Return the [x, y] coordinate for the center point of the cell that contains the specified text.  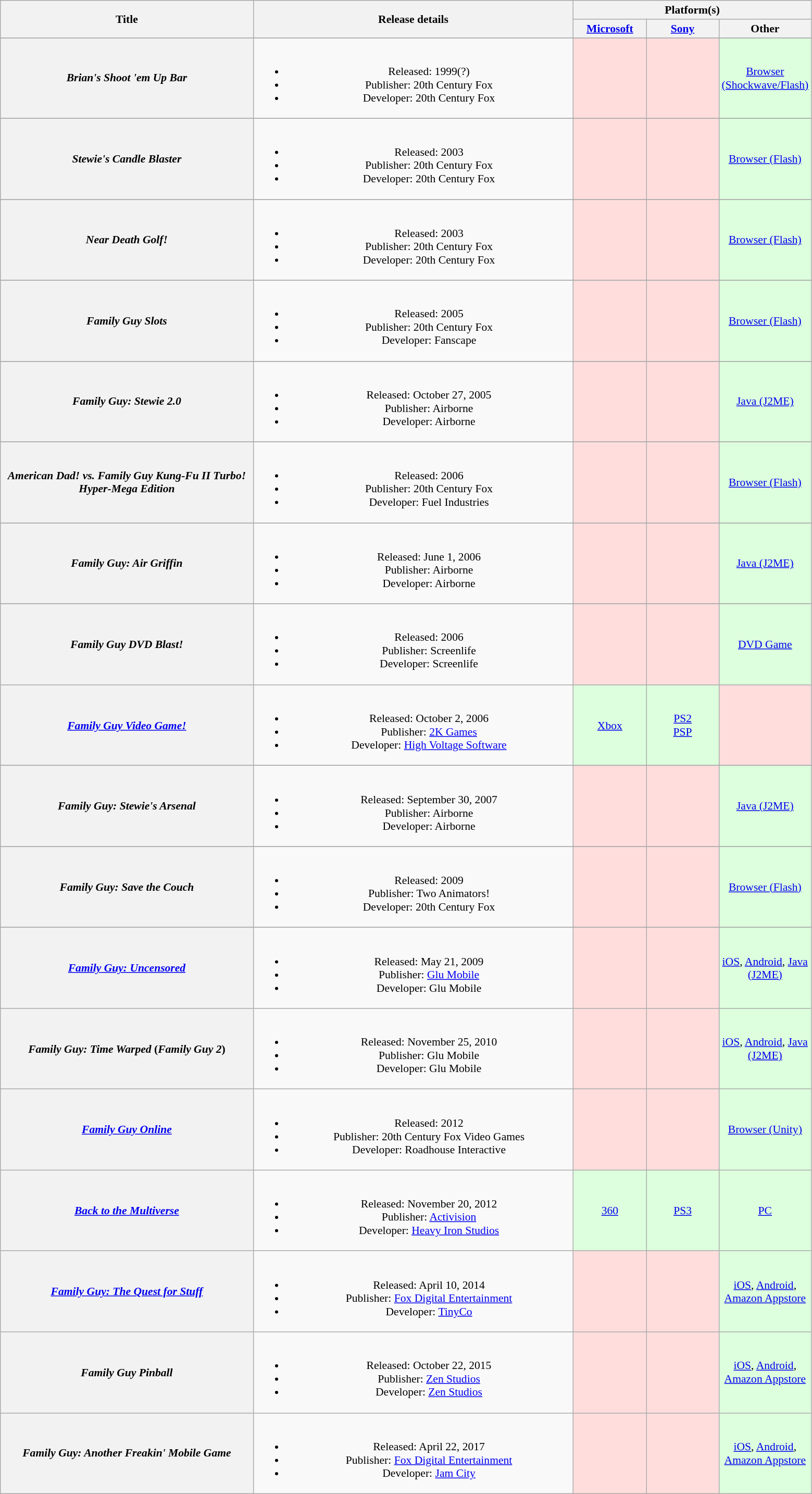
PS3 [683, 1211]
Released: November 25, 2010Publisher: Glu MobileDeveloper: Glu Mobile [414, 1049]
Stewie's Candle Blaster [127, 159]
DVD Game [765, 644]
Family Guy: Save the Couch [127, 887]
Released: May 21, 2009Publisher: Glu MobileDeveloper: Glu Mobile [414, 968]
Family Guy: Stewie 2.0 [127, 402]
Released: 2006Publisher: ScreenlifeDeveloper: Screenlife [414, 644]
Family Guy: Time Warped (Family Guy 2) [127, 1049]
PC [765, 1211]
Released: September 30, 2007Publisher: AirborneDeveloper: Airborne [414, 806]
Family Guy: Another Freakin' Mobile Game [127, 1453]
Other [765, 29]
Released: April 10, 2014Publisher: Fox Digital EntertainmentDeveloper: TinyCo [414, 1292]
Back to the Multiverse [127, 1211]
PS2 PSP [683, 725]
Family Guy DVD Blast! [127, 644]
Released: 2009Publisher: Two Animators!Developer: 20th Century Fox [414, 887]
Family Guy: Air Griffin [127, 564]
Released: 1999(?)Publisher: 20th Century FoxDeveloper: 20th Century Fox [414, 78]
Family Guy Slots [127, 321]
Released: October 27, 2005Publisher: AirborneDeveloper: Airborne [414, 402]
Family Guy Online [127, 1129]
American Dad! vs. Family Guy Kung-Fu II Turbo! Hyper-Mega Edition [127, 482]
Released: April 22, 2017Publisher: Fox Digital EntertainmentDeveloper: Jam City [414, 1453]
Family Guy: The Quest for Stuff [127, 1292]
Released: 2012Publisher: 20th Century Fox Video GamesDeveloper: Roadhouse Interactive [414, 1129]
Released: 2006Publisher: 20th Century FoxDeveloper: Fuel Industries [414, 482]
Title [127, 19]
Near Death Golf! [127, 240]
Brian's Shoot 'em Up Bar [127, 78]
Sony [683, 29]
Microsoft [610, 29]
Platform(s) [692, 10]
Released: June 1, 2006Publisher: AirborneDeveloper: Airborne [414, 564]
Released: 2005Publisher: 20th Century FoxDeveloper: Fanscape [414, 321]
Browser (Unity) [765, 1129]
Released: October 22, 2015Publisher: Zen StudiosDeveloper: Zen Studios [414, 1372]
Xbox [610, 725]
Family Guy: Uncensored [127, 968]
Family Guy Video Game! [127, 725]
360 [610, 1211]
Family Guy Pinball [127, 1372]
Release details [414, 19]
Browser (Shockwave/Flash) [765, 78]
Family Guy: Stewie's Arsenal [127, 806]
Released: October 2, 2006Publisher: 2K GamesDeveloper: High Voltage Software [414, 725]
Released: November 20, 2012Publisher: ActivisionDeveloper: Heavy Iron Studios [414, 1211]
